Find where the given text appears and provide that cell's center as [X, Y] coordinate. 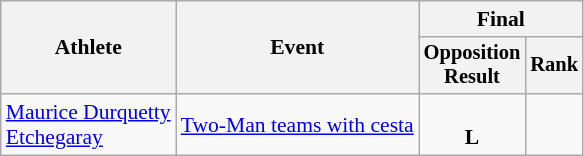
L [472, 124]
Two-Man teams with cesta [298, 124]
OppositionResult [472, 66]
Athlete [88, 48]
Rank [554, 66]
Final [501, 19]
Maurice DurquettyEtchegaray [88, 124]
Event [298, 48]
